For the text-containing cell, return its midpoint in (X, Y) coordinate format. 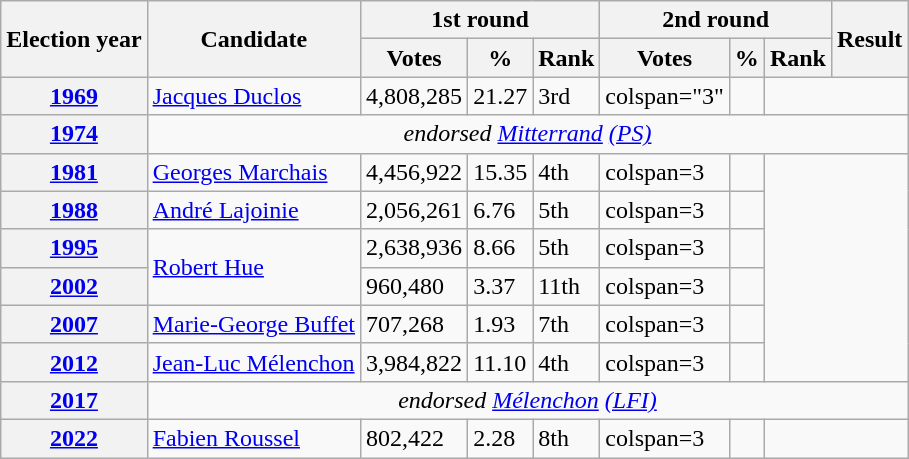
7th (566, 324)
15.35 (500, 172)
Fabien Roussel (254, 438)
Robert Hue (254, 267)
1.93 (500, 324)
Jean-Luc Mélenchon (254, 362)
4,456,922 (414, 172)
endorsed Mitterrand (PS) (528, 134)
2,638,936 (414, 248)
8th (566, 438)
1974 (74, 134)
2,056,261 (414, 210)
André Lajoinie (254, 210)
Result (869, 39)
2nd round (716, 20)
2007 (74, 324)
2.28 (500, 438)
11th (566, 286)
960,480 (414, 286)
Jacques Duclos (254, 96)
2002 (74, 286)
endorsed Mélenchon (LFI) (528, 400)
4,808,285 (414, 96)
colspan="3" (665, 96)
Candidate (254, 39)
1st round (480, 20)
2022 (74, 438)
1995 (74, 248)
8.66 (500, 248)
3rd (566, 96)
3,984,822 (414, 362)
Election year (74, 39)
Georges Marchais (254, 172)
3.37 (500, 286)
11.10 (500, 362)
2012 (74, 362)
707,268 (414, 324)
1969 (74, 96)
21.27 (500, 96)
802,422 (414, 438)
1988 (74, 210)
1981 (74, 172)
Marie-George Buffet (254, 324)
6.76 (500, 210)
2017 (74, 400)
